Provide the [x, y] coordinate of the cell's center where the given text is located.  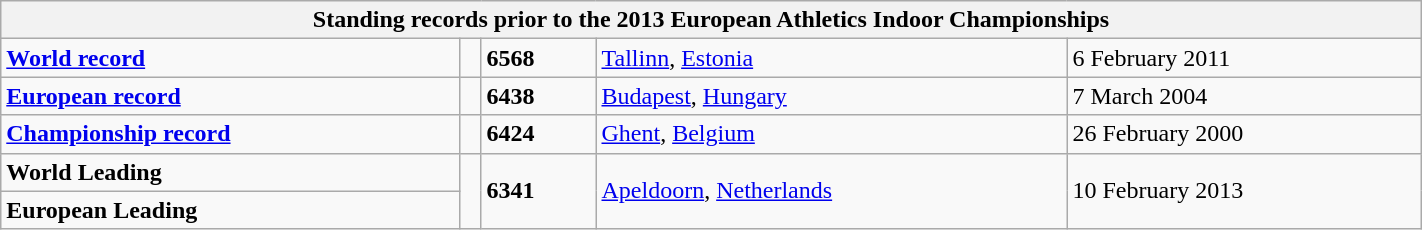
6424 [538, 134]
World record [230, 58]
European Leading [230, 210]
Budapest, Hungary [832, 96]
Apeldoorn, Netherlands [832, 191]
6341 [538, 191]
Championship record [230, 134]
Ghent, Belgium [832, 134]
World Leading [230, 172]
10 February 2013 [1244, 191]
26 February 2000 [1244, 134]
6568 [538, 58]
7 March 2004 [1244, 96]
Standing records prior to the 2013 European Athletics Indoor Championships [711, 20]
Tallinn, Estonia [832, 58]
European record [230, 96]
6438 [538, 96]
6 February 2011 [1244, 58]
